From the cell containing the given text, extract its center point as [x, y] coordinate. 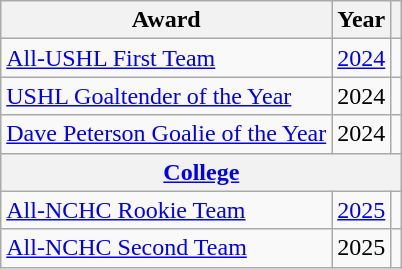
All-NCHC Rookie Team [166, 210]
Award [166, 20]
Dave Peterson Goalie of the Year [166, 134]
All-NCHC Second Team [166, 248]
College [202, 172]
USHL Goaltender of the Year [166, 96]
All-USHL First Team [166, 58]
Year [362, 20]
